Scan for the cell matching the given text and deliver its (X, Y) coordinate at center. 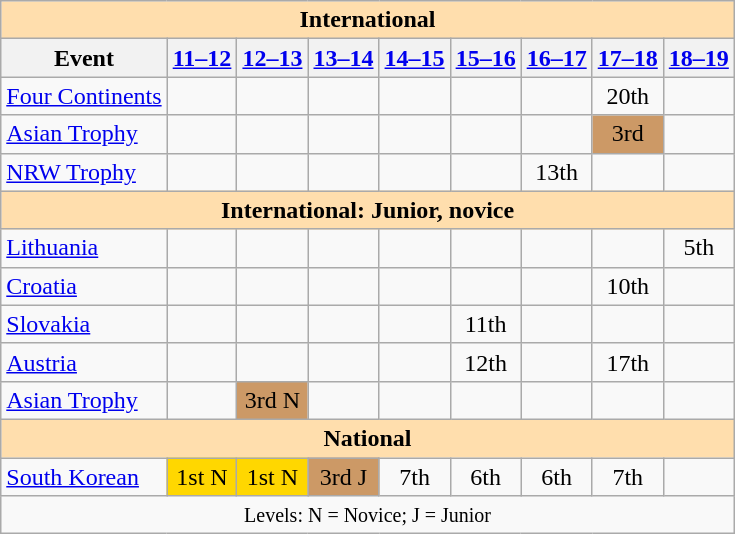
17–18 (628, 58)
18–19 (698, 58)
17th (628, 362)
20th (628, 96)
National (368, 438)
3rd J (344, 477)
14–15 (414, 58)
11th (486, 324)
12th (486, 362)
Event (84, 58)
15–16 (486, 58)
NRW Trophy (84, 172)
International (368, 20)
Croatia (84, 286)
3rd N (272, 400)
International: Junior, novice (368, 210)
Lithuania (84, 248)
South Korean (84, 477)
13th (556, 172)
11–12 (202, 58)
Austria (84, 362)
10th (628, 286)
16–17 (556, 58)
Slovakia (84, 324)
5th (698, 248)
13–14 (344, 58)
12–13 (272, 58)
3rd (628, 134)
Levels: N = Novice; J = Junior (368, 515)
Four Continents (84, 96)
